Find where the given text appears and provide that cell's center as [x, y] coordinate. 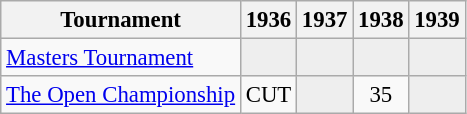
CUT [268, 95]
35 [381, 95]
1939 [437, 20]
Tournament [121, 20]
Masters Tournament [121, 58]
1938 [381, 20]
1936 [268, 20]
The Open Championship [121, 95]
1937 [325, 20]
